Provide the [x, y] coordinate of the cell's center where the given text is located.  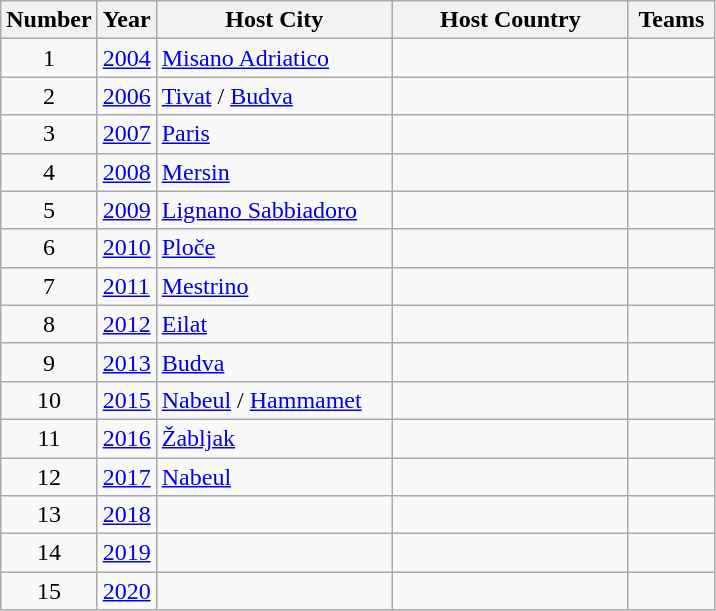
Nabeul [274, 477]
Eilat [274, 324]
Number [49, 20]
Žabljak [274, 438]
2012 [126, 324]
2020 [126, 591]
2010 [126, 248]
11 [49, 438]
13 [49, 515]
6 [49, 248]
Host Country [510, 20]
2009 [126, 210]
15 [49, 591]
2016 [126, 438]
2019 [126, 553]
Tivat / Budva [274, 96]
Budva [274, 362]
Mestrino [274, 286]
1 [49, 58]
2004 [126, 58]
Misano Adriatico [274, 58]
14 [49, 553]
4 [49, 172]
2015 [126, 400]
12 [49, 477]
2006 [126, 96]
3 [49, 134]
2017 [126, 477]
2018 [126, 515]
Host City [274, 20]
7 [49, 286]
Mersin [274, 172]
2013 [126, 362]
8 [49, 324]
Year [126, 20]
10 [49, 400]
Teams [671, 20]
5 [49, 210]
Lignano Sabbiadoro [274, 210]
Ploče [274, 248]
Paris [274, 134]
Nabeul / Hammamet [274, 400]
9 [49, 362]
2008 [126, 172]
2011 [126, 286]
2 [49, 96]
2007 [126, 134]
